Return the [X, Y] coordinate for the center point of the cell that contains the specified text.  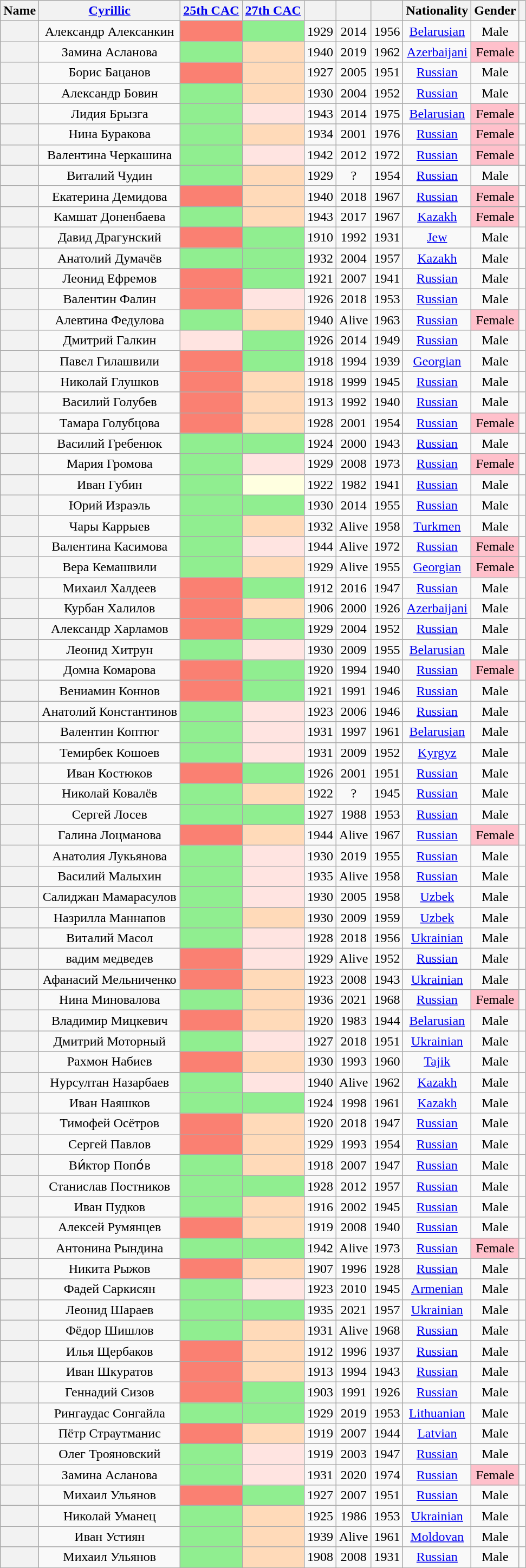
Нина Миновалова [109, 1000]
Тимофей Осётров [109, 1123]
Виталий Чудин [109, 175]
Василий Малыхин [109, 876]
2002 [354, 1207]
1906 [320, 609]
Lithuanian [437, 1413]
1934 [320, 134]
1988 [354, 814]
Михаил Халдеев [109, 587]
Kyrgyz [437, 753]
Домна Комарова [109, 670]
Валентина Черкашина [109, 155]
Темирбек Кошоев [109, 753]
Nationality [437, 11]
Николай Уманец [109, 1516]
Вениамин Коннов [109, 691]
1982 [354, 485]
Николай Глушков [109, 382]
Иван Устиян [109, 1537]
Екатерина Демидова [109, 196]
Борис Бацанов [109, 73]
Афанасий Мельниченко [109, 979]
Александр Алексанкин [109, 31]
Назрилла Маннапов [109, 918]
Александр Харламов [109, 629]
Алевтина Федулова [109, 320]
1907 [320, 1269]
Сергей Павлов [109, 1144]
Юрий Израэль [109, 505]
1937 [387, 1351]
Мария Громова [109, 464]
2006 [354, 711]
Владимир Мицкевич [109, 1021]
Лидия Брызга [109, 114]
2010 [354, 1289]
Пётр Страутманис [109, 1434]
Анатолий Константинов [109, 711]
2017 [354, 217]
1949 [387, 341]
1916 [320, 1207]
Давид Драгунский [109, 237]
Алексей Румянцев [109, 1227]
Tajik [437, 1062]
Анатолий Думачёв [109, 258]
Armenian [437, 1289]
Фёдор Шишлов [109, 1330]
1925 [320, 1516]
Turkmen [437, 526]
1903 [320, 1392]
1910 [320, 237]
Олег Трояновский [109, 1454]
2016 [354, 587]
Cyrillic [109, 11]
Jew [437, 237]
Чары Каррыев [109, 526]
Геннадий Сизов [109, 1392]
1975 [387, 114]
Салиджан Мамарасулов [109, 897]
1986 [354, 1516]
25th CAC [211, 11]
Baлeнтин Фaлин [109, 299]
Рингаудас Сонгайла [109, 1413]
1959 [387, 918]
Дмитрий Галкин [109, 341]
Валентина Касимова [109, 546]
Иван Шкуратов [109, 1371]
Никита Рыжов [109, 1269]
Курбан Халилов [109, 609]
1908 [320, 1557]
Тамара Голубцова [109, 423]
Антонина Рындина [109, 1248]
Нина Буракова [109, 134]
1960 [387, 1062]
Moldovan [437, 1537]
Камшат Доненбаева [109, 217]
Сергей Лосев [109, 814]
Рахмон Набиев [109, 1062]
Иван Губин [109, 485]
27th CAC [273, 11]
Галина Лоцманова [109, 835]
Иван Наяшков [109, 1103]
1998 [354, 1103]
Павел Гилашвили [109, 361]
Илья Щербаков [109, 1351]
1997 [354, 732]
Иван Пудков [109, 1207]
Нурсултан Назарбаев [109, 1082]
Валентин Коптюг [109, 732]
Василий Голубев [109, 402]
Ви́ктор Попо́в [109, 1165]
Виталий Масол [109, 938]
Фадей Саркисян [109, 1289]
Name [20, 11]
1983 [354, 1021]
Василий Гребенюк [109, 443]
вадим медведев [109, 959]
Николай Ковалёв [109, 794]
1999 [354, 382]
Леонид Хитрун [109, 650]
Latvian [437, 1434]
Леонид Ефремов [109, 279]
1974 [387, 1475]
Анатолия Лукьянова [109, 855]
1976 [387, 134]
Вера Кемашвили [109, 567]
Александр Бовин [109, 93]
2003 [354, 1454]
Станислав Постников [109, 1186]
Gender [495, 11]
2020 [354, 1475]
Леонид Шараев [109, 1310]
1936 [320, 1000]
1963 [387, 320]
Иван Костюков [109, 773]
Дмитрий Моторный [109, 1041]
